Identify which cell holds the provided text, then report its (X, Y) central coordinate. 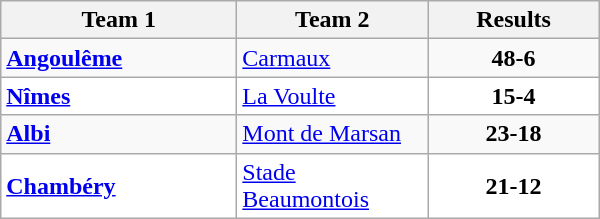
Team 2 (332, 20)
Nîmes (119, 96)
Chambéry (119, 186)
Mont de Marsan (332, 134)
23-18 (514, 134)
48-6 (514, 58)
Albi (119, 134)
15-4 (514, 96)
Stade Beaumontois (332, 186)
Team 1 (119, 20)
Results (514, 20)
21-12 (514, 186)
La Voulte (332, 96)
Carmaux (332, 58)
Angoulême (119, 58)
